Capture the cell that displays the provided text and extract its (x, y) central coordinate. 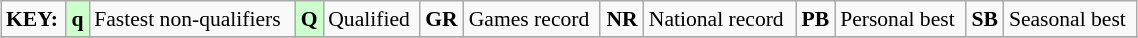
Fastest non-qualifiers (192, 19)
q (78, 19)
GR (442, 19)
Q (309, 19)
KEY: (34, 19)
PB (816, 19)
National record (720, 19)
Seasonal best (1070, 19)
Games record (532, 19)
Personal best (900, 19)
Qualified (371, 19)
SB (985, 19)
NR (622, 19)
